Output the (X, Y) coordinate of the center of the cell containing the given text.  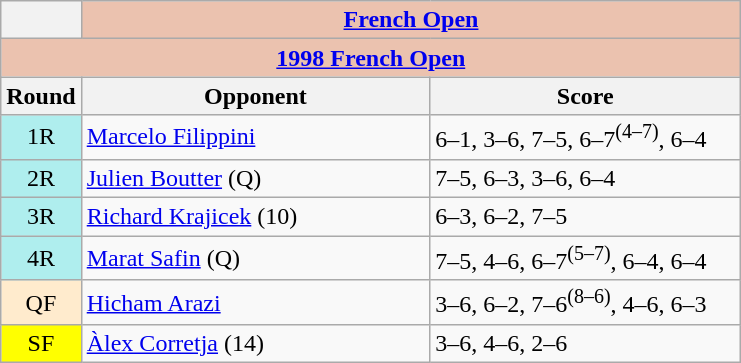
7–5, 6–3, 3–6, 6–4 (586, 178)
1998 French Open (371, 58)
7–5, 4–6, 6–7(5–7), 6–4, 6–4 (586, 258)
Score (586, 96)
QF (41, 302)
3R (41, 217)
6–3, 6–2, 7–5 (586, 217)
2R (41, 178)
French Open (411, 20)
Opponent (256, 96)
Marcelo Filippini (256, 138)
Julien Boutter (Q) (256, 178)
3–6, 4–6, 2–6 (586, 344)
Marat Safin (Q) (256, 258)
SF (41, 344)
Hicham Arazi (256, 302)
6–1, 3–6, 7–5, 6–7(4–7), 6–4 (586, 138)
Round (41, 96)
4R (41, 258)
3–6, 6–2, 7–6(8–6), 4–6, 6–3 (586, 302)
Àlex Corretja (14) (256, 344)
Richard Krajicek (10) (256, 217)
1R (41, 138)
